For the text-containing cell, return its midpoint in (X, Y) coordinate format. 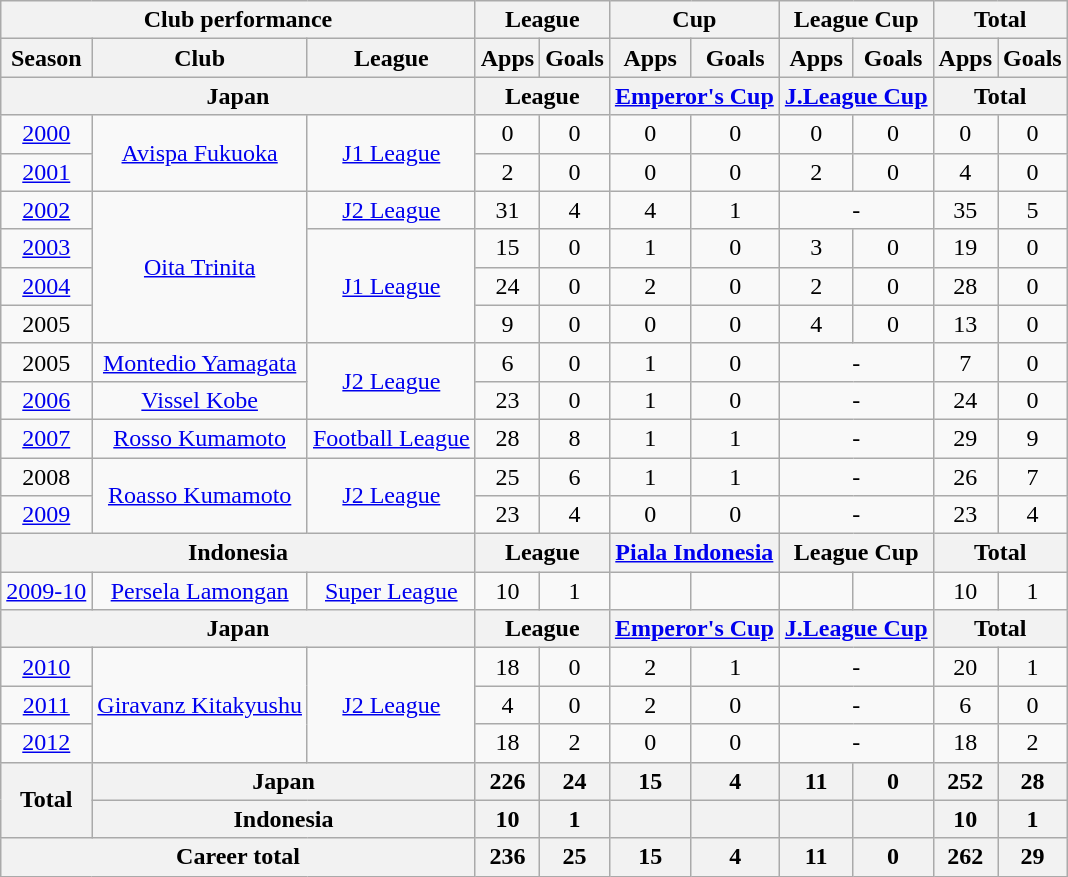
Vissel Kobe (200, 400)
19 (965, 248)
Oita Trinita (200, 267)
2004 (46, 286)
Piala Indonesia (694, 553)
Avispa Fukuoka (200, 153)
2006 (46, 400)
2009-10 (46, 591)
26 (965, 477)
2010 (46, 667)
2009 (46, 515)
2012 (46, 743)
Career total (238, 857)
Club performance (238, 20)
Super League (391, 591)
226 (507, 781)
262 (965, 857)
31 (507, 210)
Giravanz Kitakyushu (200, 705)
Rosso Kumamoto (200, 438)
236 (507, 857)
252 (965, 781)
Cup (694, 20)
Montedio Yamagata (200, 362)
2001 (46, 172)
2002 (46, 210)
2008 (46, 477)
Season (46, 58)
35 (965, 210)
Persela Lamongan (200, 591)
3 (816, 248)
2011 (46, 705)
20 (965, 667)
Roasso Kumamoto (200, 496)
2003 (46, 248)
2000 (46, 134)
5 (1033, 210)
Club (200, 58)
13 (965, 324)
Football League (391, 438)
8 (575, 438)
2007 (46, 438)
